From the cell containing the given text, extract its center point as (x, y) coordinate. 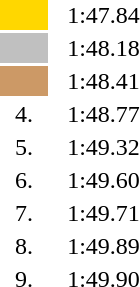
6. (24, 180)
8. (24, 246)
7. (24, 213)
5. (24, 147)
4. (24, 114)
